For the text-containing cell, return its midpoint in [X, Y] coordinate format. 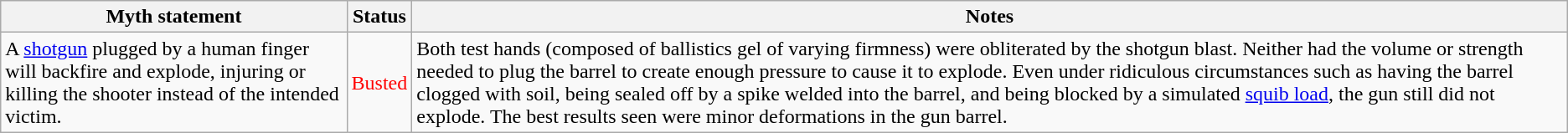
A shotgun plugged by a human finger will backfire and explode, injuring or killing the shooter instead of the intended victim. [174, 82]
Notes [990, 17]
Myth statement [174, 17]
Status [379, 17]
Busted [379, 82]
